For the text-containing cell, return its midpoint in [x, y] coordinate format. 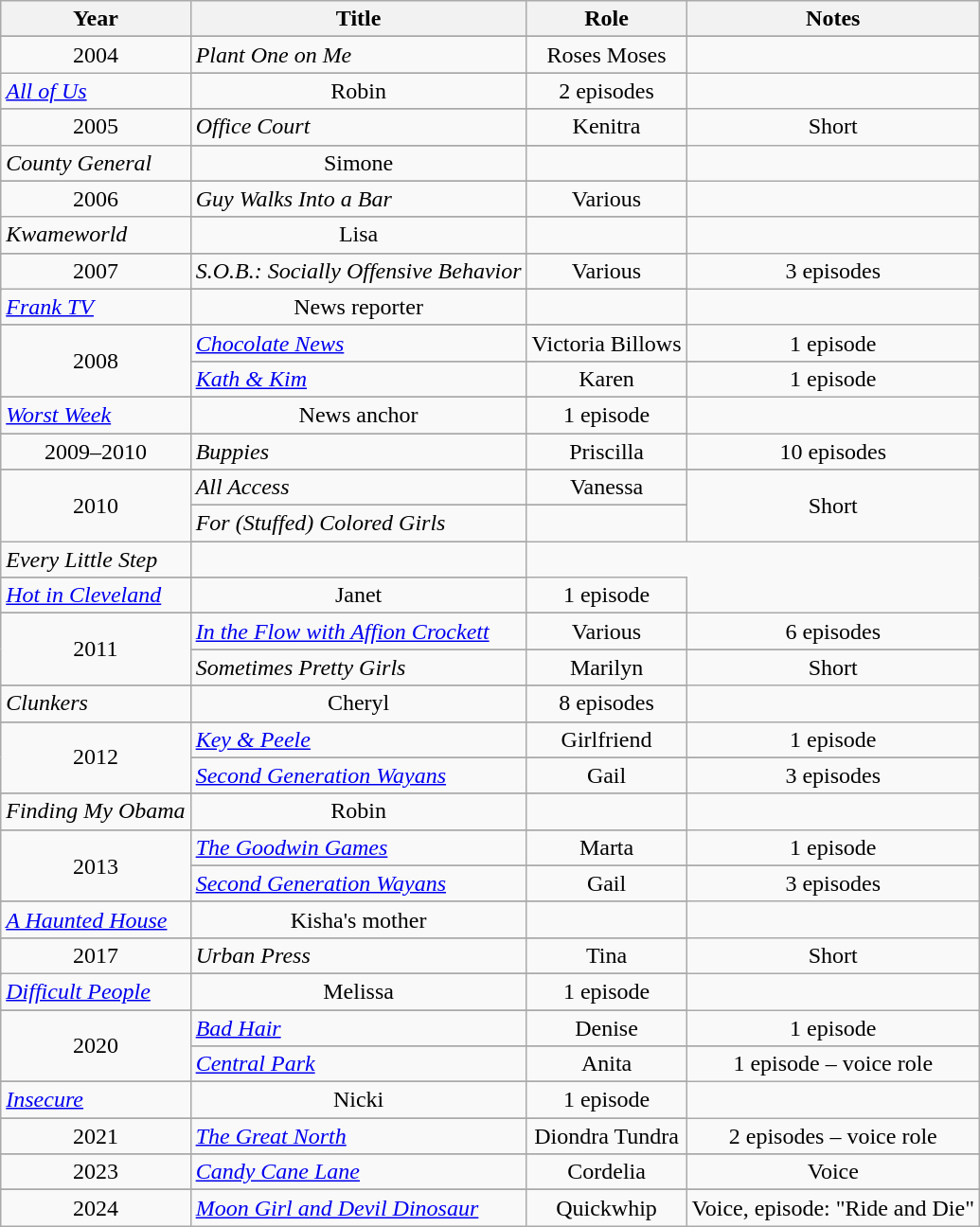
Voice [833, 1172]
2021 [96, 1136]
Vanessa [606, 488]
2020 [96, 1045]
Roses Moses [606, 55]
Plant One on Me [358, 55]
Tina [606, 955]
Kath & Kim [358, 379]
1 episode – voice role [833, 1064]
Chocolate News [358, 343]
County General [96, 163]
Title [358, 19]
Cheryl [358, 703]
Denise [606, 1027]
Priscilla [606, 452]
Kisha's mother [358, 919]
2010 [96, 506]
Worst Week [96, 415]
Marilyn [606, 667]
Difficult People [96, 991]
Key & Peele [358, 739]
News reporter [358, 307]
2011 [96, 649]
2023 [96, 1172]
Victoria Billows [606, 343]
In the Flow with Affion Crockett [358, 631]
2024 [96, 1208]
Guy Walks Into a Bar [358, 199]
Melissa [358, 991]
Notes [833, 19]
6 episodes [833, 631]
The Great North [358, 1136]
Finding My Obama [96, 811]
All of Us [96, 91]
Marta [606, 847]
2005 [96, 127]
All Access [358, 488]
Kwameworld [96, 235]
Nicki [358, 1100]
2008 [96, 361]
Karen [606, 379]
Urban Press [358, 955]
10 episodes [833, 452]
Voice, episode: "Ride and Die" [833, 1208]
Office Court [358, 127]
Bad Hair [358, 1027]
Frank TV [96, 307]
8 episodes [606, 703]
Hot in Cleveland [96, 596]
Moon Girl and Devil Dinosaur [358, 1208]
Candy Cane Lane [358, 1172]
Simone [358, 163]
2017 [96, 955]
Buppies [358, 452]
A Haunted House [96, 919]
2013 [96, 865]
Clunkers [96, 703]
Quickwhip [606, 1208]
S.O.B.: Socially Offensive Behavior [358, 271]
Role [606, 19]
Every Little Step [96, 560]
2012 [96, 757]
Lisa [358, 235]
Year [96, 19]
Anita [606, 1064]
For (Stuffed) Colored Girls [358, 524]
Janet [358, 596]
2 episodes – voice role [833, 1136]
Kenitra [606, 127]
Insecure [96, 1100]
Diondra Tundra [606, 1136]
News anchor [358, 415]
Cordelia [606, 1172]
2004 [96, 55]
2 episodes [606, 91]
Girlfriend [606, 739]
2006 [96, 199]
Sometimes Pretty Girls [358, 667]
The Goodwin Games [358, 847]
Central Park [358, 1064]
2007 [96, 271]
2009–2010 [96, 452]
